Determine the (x, y) coordinate at the center of the cell enclosing the given text.  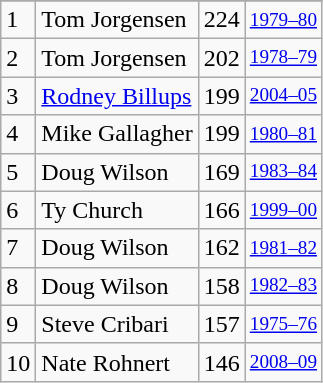
1999–00 (283, 210)
1979–80 (283, 20)
1978–79 (283, 58)
3 (18, 96)
202 (222, 58)
224 (222, 20)
Nate Rohnert (117, 362)
Ty Church (117, 210)
10 (18, 362)
5 (18, 172)
166 (222, 210)
Mike Gallagher (117, 134)
1980–81 (283, 134)
1983–84 (283, 172)
158 (222, 286)
2004–05 (283, 96)
4 (18, 134)
8 (18, 286)
157 (222, 324)
1 (18, 20)
1982–83 (283, 286)
146 (222, 362)
Rodney Billups (117, 96)
2 (18, 58)
9 (18, 324)
169 (222, 172)
6 (18, 210)
7 (18, 248)
2008–09 (283, 362)
162 (222, 248)
1981–82 (283, 248)
1975–76 (283, 324)
Steve Cribari (117, 324)
